Output the (X, Y) coordinate of the center of the cell containing the given text.  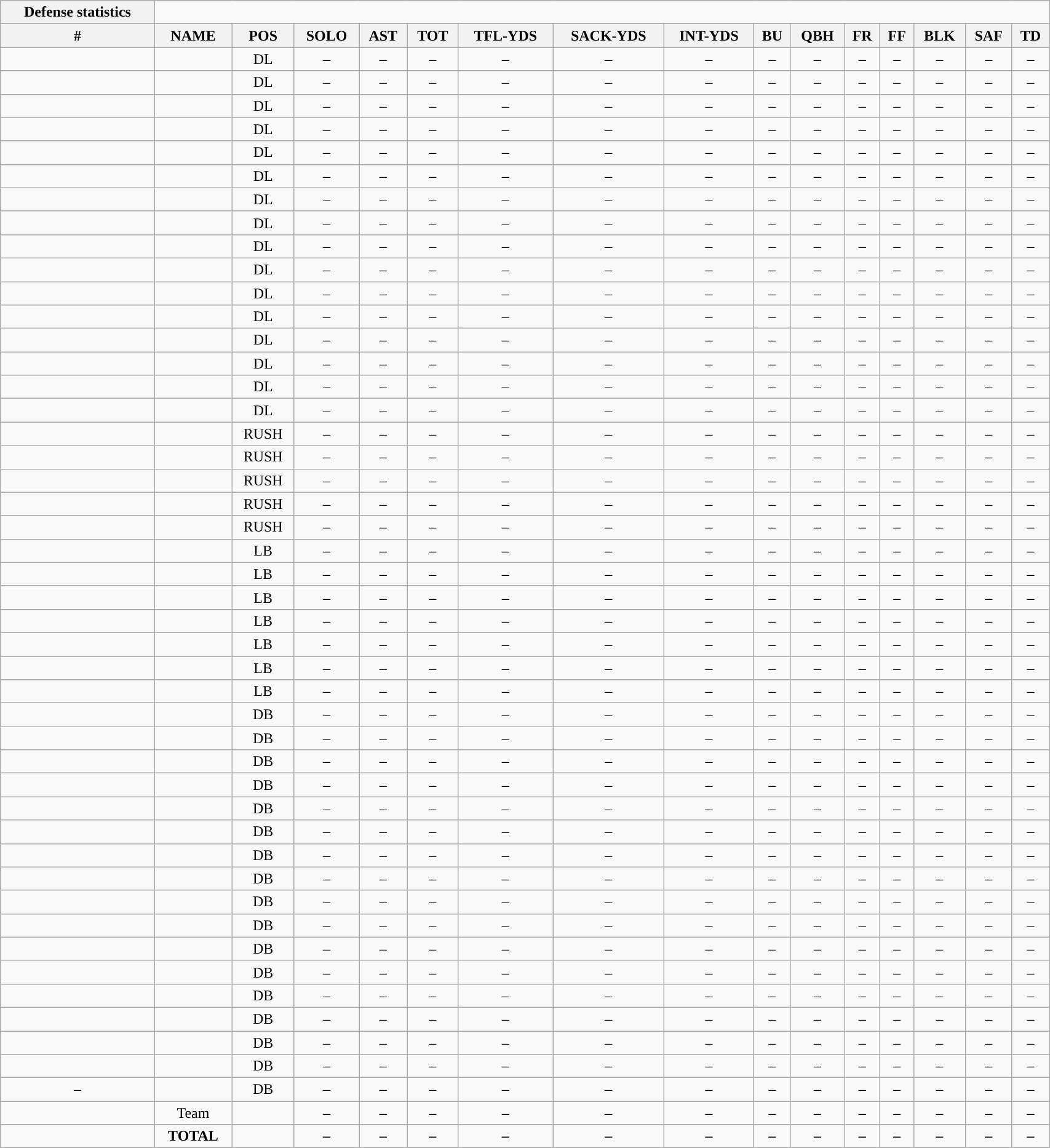
TFL-YDS (506, 36)
SAF (988, 36)
Team (193, 1113)
POS (263, 36)
SACK-YDS (609, 36)
BLK (939, 36)
Defense statistics (78, 12)
BU (772, 36)
AST (383, 36)
INT-YDS (709, 36)
TD (1030, 36)
FR (862, 36)
FF (897, 36)
TOT (433, 36)
SOLO (326, 36)
NAME (193, 36)
# (78, 36)
QBH (817, 36)
TOTAL (193, 1136)
